Identify which cell holds the provided text, then report its [X, Y] central coordinate. 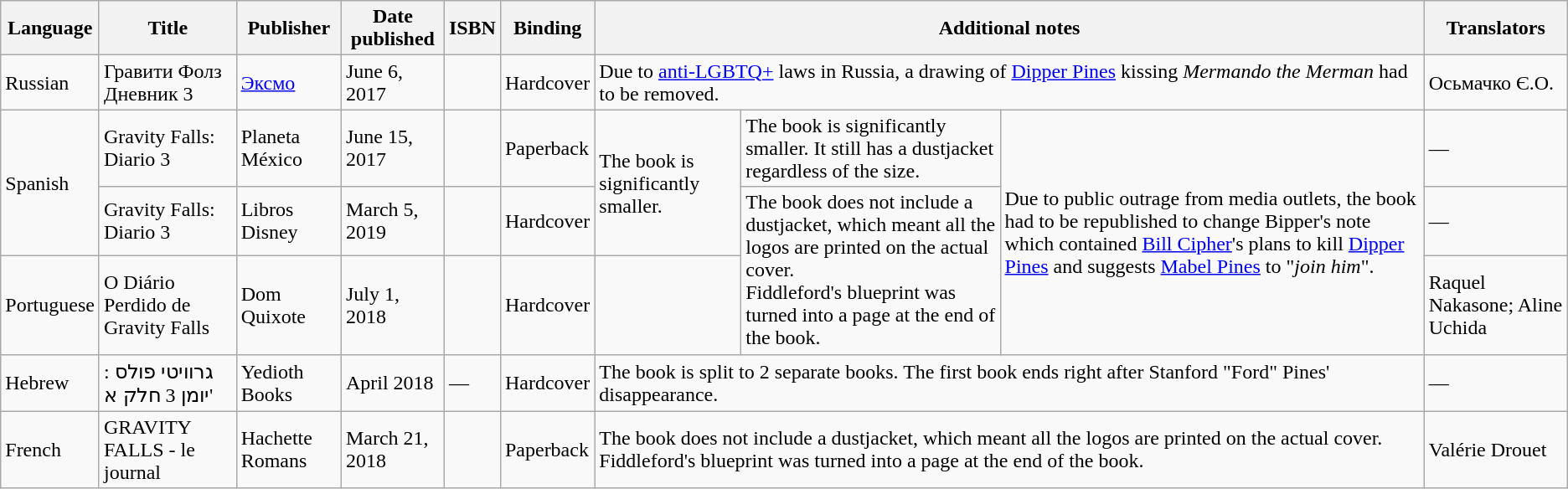
The book is significantly smaller. [668, 183]
June 15, 2017 [392, 148]
Additional notes [1009, 28]
Yedioth Books [288, 383]
Translators [1496, 28]
Hebrew [50, 383]
ISBN [472, 28]
Planeta México [288, 148]
April 2018 [392, 383]
The book is significantly smaller. It still has a dustjacket regardless of the size. [871, 148]
Осьмачко Є.О. [1496, 82]
Гравити Фолз Дневник 3 [168, 82]
June 6, 2017 [392, 82]
July 1, 2018 [392, 305]
Spanish [50, 183]
Title [168, 28]
Publisher [288, 28]
Portuguese [50, 305]
March 5, 2019 [392, 221]
March 21, 2018 [392, 450]
Hachette Romans [288, 450]
Dom Quixote [288, 305]
Эксмо [288, 82]
The book is split to 2 separate books. The first book ends right after Stanford "Ford" Pines' disappearance. [1009, 383]
Raquel Nakasone; Aline Uchida [1496, 305]
Language [50, 28]
Date published [392, 28]
Valérie Drouet [1496, 450]
Libros Disney [288, 221]
Binding [547, 28]
O Diário Perdido de Gravity Falls [168, 305]
GRAVITY FALLS - le journal [168, 450]
French [50, 450]
Due to anti-LGBTQ+ laws in Russia, a drawing of Dipper Pines kissing Mermando the Merman had to be removed. [1009, 82]
Russian [50, 82]
גרוויטי פולס : יומן 3 חלק א' [168, 383]
